Scan for the cell matching the given text and deliver its (X, Y) coordinate at center. 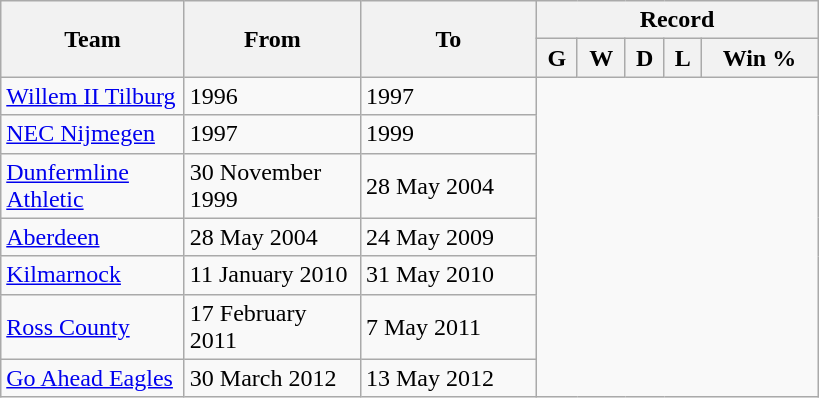
1999 (448, 134)
17 February 2011 (272, 326)
Aberdeen (93, 237)
30 November 1999 (272, 186)
Ross County (93, 326)
Willem II Tilburg (93, 96)
Kilmarnock (93, 275)
Win % (759, 58)
NEC Nijmegen (93, 134)
24 May 2009 (448, 237)
13 May 2012 (448, 378)
30 March 2012 (272, 378)
7 May 2011 (448, 326)
1996 (272, 96)
G (556, 58)
D (644, 58)
From (272, 39)
Record (676, 20)
W (601, 58)
L (682, 58)
Team (93, 39)
To (448, 39)
Go Ahead Eagles (93, 378)
31 May 2010 (448, 275)
Dunfermline Athletic (93, 186)
11 January 2010 (272, 275)
